Detect which cell encompasses the target text, then output its (x, y) center coordinate. 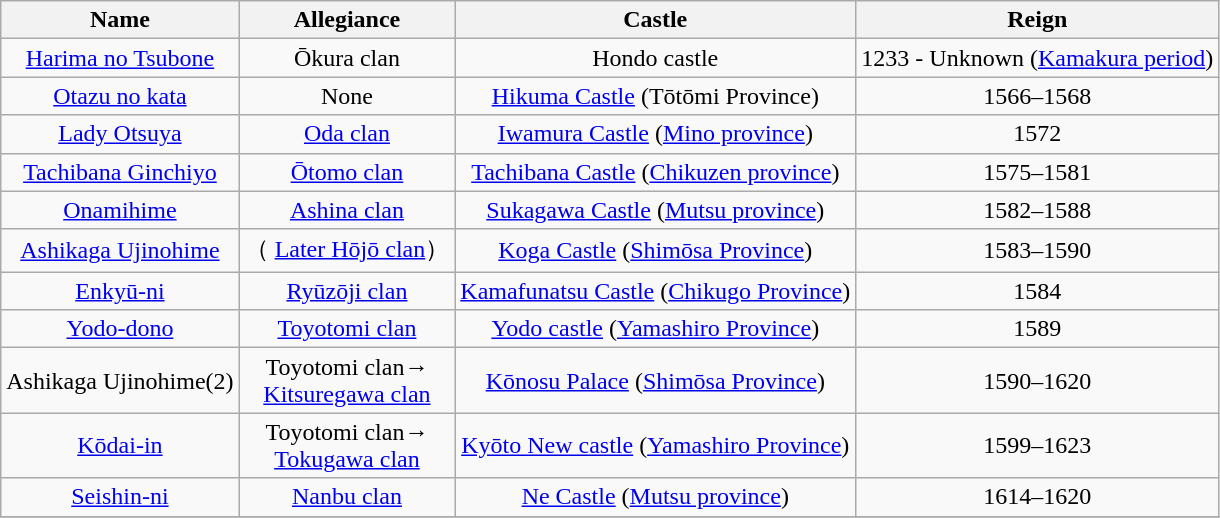
Allegiance (347, 20)
1614–1620 (1038, 497)
1572 (1038, 134)
Seishin-ni (120, 497)
Reign (1038, 20)
Ōkura clan (347, 58)
1590–1620 (1038, 380)
Nanbu clan (347, 497)
Otazu no kata (120, 96)
Iwamura Castle (Mino province) (656, 134)
Kyōto New castle (Yamashiro Province) (656, 446)
Toyotomi clan→ Kitsuregawa clan (347, 380)
Ashikaga Ujinohime(2) (120, 380)
Yodo castle (Yamashiro Province) (656, 329)
1566–1568 (1038, 96)
1575–1581 (1038, 172)
Tachibana Castle (Chikuzen province) (656, 172)
None (347, 96)
Name (120, 20)
1599–1623 (1038, 446)
Harima no Tsubone (120, 58)
Lady Otsuya (120, 134)
Ōtomo clan (347, 172)
1233 - Unknown (Kamakura period) (1038, 58)
Hondo castle (656, 58)
Oda clan (347, 134)
Ryūzōji clan (347, 291)
Toyotomi clan (347, 329)
Hikuma Castle (Tōtōmi Province) (656, 96)
Kōdai-in (120, 446)
Tachibana Ginchiyo (120, 172)
Kōnosu Palace (Shimōsa Province) (656, 380)
Kamafunatsu Castle (Chikugo Province) (656, 291)
Yodo-dono (120, 329)
（ Later Hōjō clan） (347, 250)
1584 (1038, 291)
Enkyū-ni (120, 291)
1583–1590 (1038, 250)
Koga Castle (Shimōsa Province) (656, 250)
Ne Castle (Mutsu province) (656, 497)
Castle (656, 20)
Toyotomi clan→ Tokugawa clan (347, 446)
1589 (1038, 329)
1582–1588 (1038, 210)
Ashina clan (347, 210)
Sukagawa Castle (Mutsu province) (656, 210)
Onamihime (120, 210)
Ashikaga Ujinohime (120, 250)
